Identify which cell holds the provided text, then report its (x, y) central coordinate. 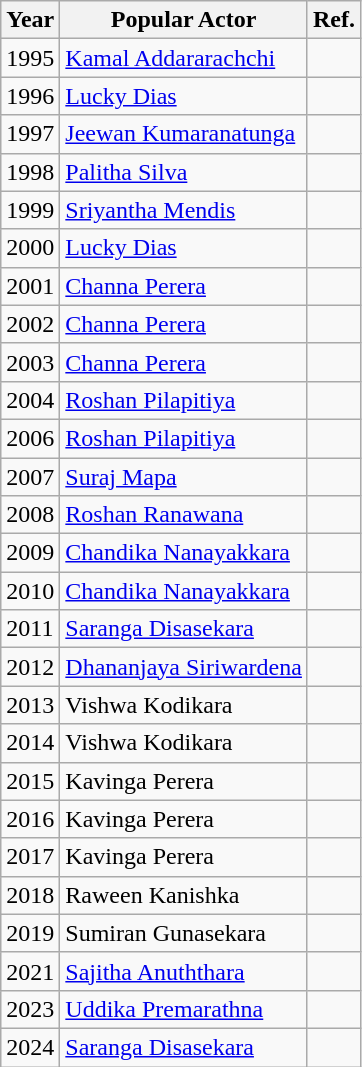
1995 (30, 58)
Roshan Ranawana (184, 515)
2006 (30, 438)
1997 (30, 134)
2017 (30, 857)
2023 (30, 1009)
Ref. (334, 20)
2004 (30, 400)
1999 (30, 210)
2018 (30, 895)
2013 (30, 705)
Popular Actor (184, 20)
2010 (30, 591)
2001 (30, 286)
2000 (30, 248)
2014 (30, 743)
Sajitha Anuththara (184, 971)
Kamal Addararachchi (184, 58)
2021 (30, 971)
1996 (30, 96)
2002 (30, 324)
Suraj Mapa (184, 477)
2008 (30, 515)
Dhananjaya Siriwardena (184, 667)
2007 (30, 477)
2003 (30, 362)
2009 (30, 553)
2012 (30, 667)
2011 (30, 629)
Uddika Premarathna (184, 1009)
2024 (30, 1047)
2015 (30, 781)
Year (30, 20)
Jeewan Kumaranatunga (184, 134)
Raween Kanishka (184, 895)
Palitha Silva (184, 172)
1998 (30, 172)
Sriyantha Mendis (184, 210)
2016 (30, 819)
Sumiran Gunasekara (184, 933)
2019 (30, 933)
